From the cell containing the given text, extract its center point as [x, y] coordinate. 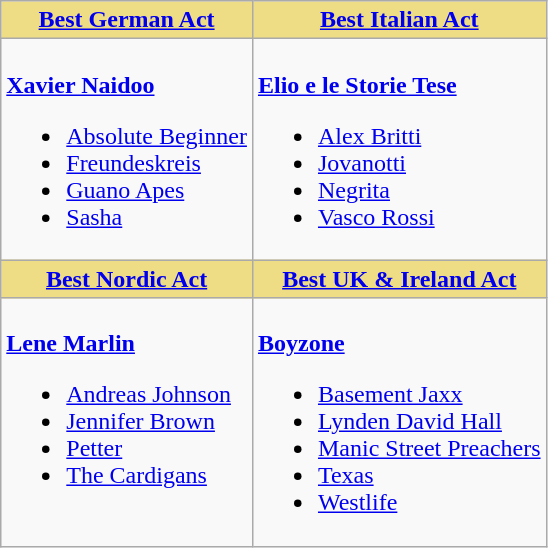
Best German Act [127, 20]
Lene MarlinAndreas JohnsonJennifer BrownPetterThe Cardigans [127, 422]
Elio e le Storie TeseAlex BrittiJovanottiNegritaVasco Rossi [399, 150]
BoyzoneBasement JaxxLynden David HallManic Street PreachersTexasWestlife [399, 422]
Best Nordic Act [127, 279]
Best Italian Act [399, 20]
Best UK & Ireland Act [399, 279]
Xavier NaidooAbsolute BeginnerFreundeskreisGuano ApesSasha [127, 150]
